Pinpoint the cell where the given text exists, returning its (x, y) midpoint coordinate. 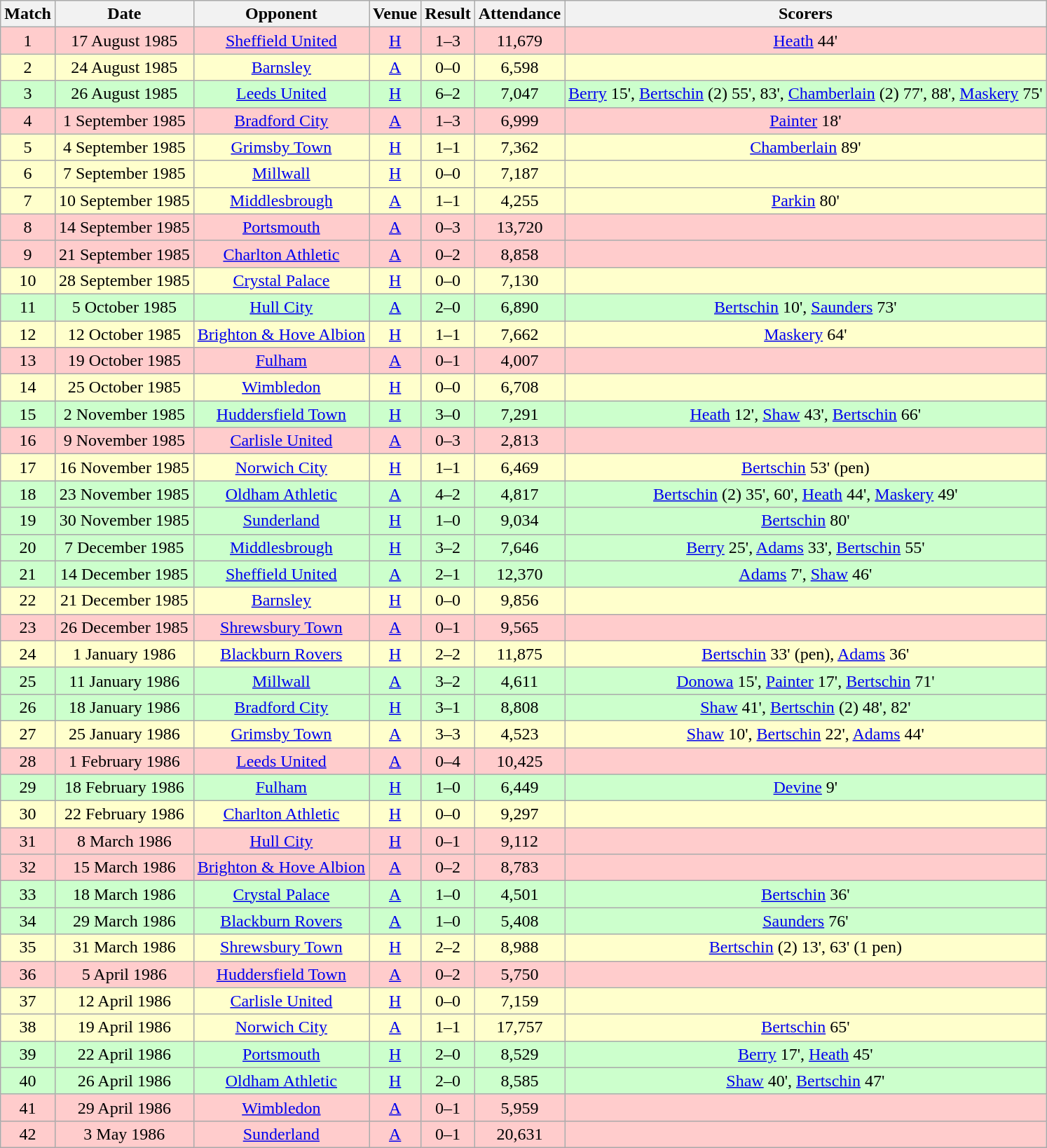
Donowa 15', Painter 17', Bertschin 71' (806, 681)
Venue (395, 14)
33 (28, 894)
7,362 (519, 147)
1 January 1986 (124, 654)
8 March 1986 (124, 841)
14 September 1985 (124, 227)
Shaw 10', Bertschin 22', Adams 44' (806, 734)
5,408 (519, 921)
4,255 (519, 200)
Result (448, 14)
25 October 1985 (124, 388)
9,297 (519, 814)
3–0 (448, 414)
6–2 (448, 94)
Bertschin (2) 35', 60', Heath 44', Maskery 49' (806, 494)
25 January 1986 (124, 734)
27 (28, 734)
22 April 1986 (124, 1054)
42 (28, 1134)
21 (28, 574)
26 August 1985 (124, 94)
24 August 1985 (124, 67)
15 March 1986 (124, 868)
6,999 (519, 121)
40 (28, 1081)
22 (28, 601)
18 (28, 494)
23 November 1985 (124, 494)
19 October 1985 (124, 361)
10 (28, 280)
3–1 (448, 707)
Berry 15', Bertschin (2) 55', 83', Chamberlain (2) 77', 88', Maskery 75' (806, 94)
18 January 1986 (124, 707)
35 (28, 948)
34 (28, 921)
11 January 1986 (124, 681)
Saunders 76' (806, 921)
Berry 25', Adams 33', Bertschin 55' (806, 547)
Chamberlain 89' (806, 147)
1 (28, 41)
3 May 1986 (124, 1134)
7,047 (519, 94)
18 March 1986 (124, 894)
7,130 (519, 280)
Attendance (519, 14)
9,565 (519, 627)
13 (28, 361)
5 October 1985 (124, 307)
0–4 (448, 760)
19 April 1986 (124, 1027)
Bertschin 10', Saunders 73' (806, 307)
17 August 1985 (124, 41)
16 November 1985 (124, 467)
4,007 (519, 361)
11 (28, 307)
Heath 44' (806, 41)
Bertschin 53' (pen) (806, 467)
5 (28, 147)
Date (124, 14)
6,890 (519, 307)
31 March 1986 (124, 948)
22 February 1986 (124, 814)
28 September 1985 (124, 280)
8,529 (519, 1054)
24 (28, 654)
12 April 1986 (124, 1001)
9,856 (519, 601)
4 September 1985 (124, 147)
12 October 1985 (124, 334)
Bertschin (2) 13', 63' (1 pen) (806, 948)
Shaw 40', Bertschin 47' (806, 1081)
4,523 (519, 734)
10,425 (519, 760)
6,469 (519, 467)
25 (28, 681)
10 September 1985 (124, 200)
20 (28, 547)
23 (28, 627)
30 November 1985 (124, 521)
5 April 1986 (124, 974)
16 (28, 441)
1 February 1986 (124, 760)
2–1 (448, 574)
26 December 1985 (124, 627)
Scorers (806, 14)
31 (28, 841)
32 (28, 868)
4 (28, 121)
37 (28, 1001)
4–2 (448, 494)
14 (28, 388)
8 (28, 227)
11,679 (519, 41)
7,646 (519, 547)
2 November 1985 (124, 414)
21 September 1985 (124, 254)
13,720 (519, 227)
11,875 (519, 654)
3–3 (448, 734)
3 (28, 94)
4,611 (519, 681)
19 (28, 521)
8,988 (519, 948)
Parkin 80' (806, 200)
7 December 1985 (124, 547)
12,370 (519, 574)
15 (28, 414)
7,187 (519, 174)
2,813 (519, 441)
28 (28, 760)
9 (28, 254)
4,501 (519, 894)
Adams 7', Shaw 46' (806, 574)
9,112 (519, 841)
7 September 1985 (124, 174)
1 September 1985 (124, 121)
Devine 9' (806, 788)
29 March 1986 (124, 921)
Opponent (281, 14)
9 November 1985 (124, 441)
18 February 1986 (124, 788)
Heath 12', Shaw 43', Bertschin 66' (806, 414)
17 (28, 467)
17,757 (519, 1027)
5,750 (519, 974)
36 (28, 974)
9,034 (519, 521)
8,585 (519, 1081)
39 (28, 1054)
7,291 (519, 414)
30 (28, 814)
6,598 (519, 67)
Shaw 41', Bertschin (2) 48', 82' (806, 707)
38 (28, 1027)
26 April 1986 (124, 1081)
Bertschin 33' (pen), Adams 36' (806, 654)
Berry 17', Heath 45' (806, 1054)
2 (28, 67)
20,631 (519, 1134)
12 (28, 334)
8,783 (519, 868)
41 (28, 1107)
Bertschin 80' (806, 521)
8,858 (519, 254)
6,449 (519, 788)
Bertschin 65' (806, 1027)
7 (28, 200)
21 December 1985 (124, 601)
6 (28, 174)
29 April 1986 (124, 1107)
26 (28, 707)
4,817 (519, 494)
6,708 (519, 388)
Match (28, 14)
Painter 18' (806, 121)
8,808 (519, 707)
7,159 (519, 1001)
Maskery 64' (806, 334)
29 (28, 788)
7,662 (519, 334)
5,959 (519, 1107)
Bertschin 36' (806, 894)
14 December 1985 (124, 574)
